From the cell containing the given text, extract its center point as (x, y) coordinate. 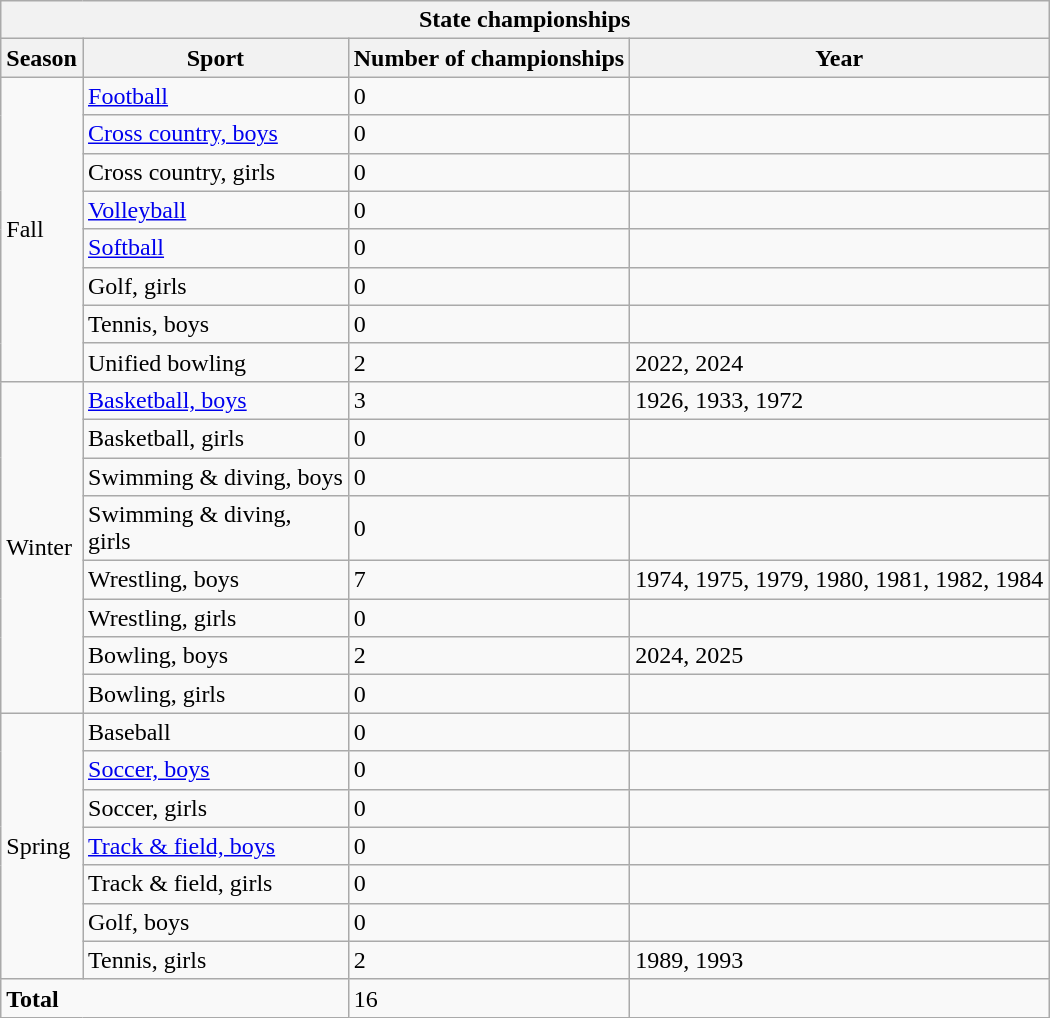
Number of championships (488, 58)
3 (488, 400)
Soccer, boys (215, 770)
Tennis, boys (215, 324)
Track & field, girls (215, 884)
2024, 2025 (840, 656)
Tennis, girls (215, 960)
Swimming & diving, boys (215, 477)
1926, 1933, 1972 (840, 400)
Sport (215, 58)
1974, 1975, 1979, 1980, 1981, 1982, 1984 (840, 580)
Unified bowling (215, 362)
Bowling, girls (215, 694)
Football (215, 96)
2022, 2024 (840, 362)
Swimming & diving,girls (215, 528)
Basketball, girls (215, 438)
Baseball (215, 732)
Fall (42, 229)
Softball (215, 248)
Soccer, girls (215, 808)
Wrestling, girls (215, 618)
Basketball, boys (215, 400)
Winter (42, 547)
Golf, boys (215, 922)
7 (488, 580)
Cross country, boys (215, 134)
Bowling, boys (215, 656)
16 (488, 998)
State championships (525, 20)
Total (175, 998)
Golf, girls (215, 286)
1989, 1993 (840, 960)
Wrestling, boys (215, 580)
Season (42, 58)
Track & field, boys (215, 846)
Year (840, 58)
Cross country, girls (215, 172)
Volleyball (215, 210)
Spring (42, 846)
